Locate the cell with the specified text and output its [x, y] center coordinate. 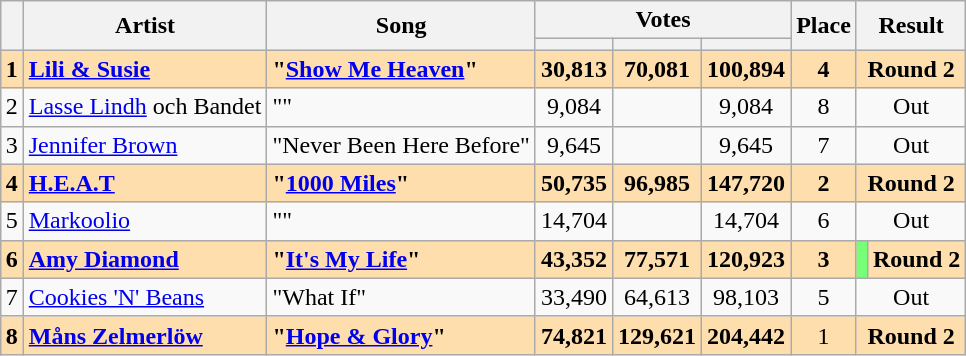
50,735 [574, 183]
"What If" [402, 297]
129,621 [656, 335]
Votes [662, 20]
43,352 [574, 259]
Song [402, 26]
33,490 [574, 297]
98,103 [746, 297]
Markoolio [145, 221]
100,894 [746, 69]
Jennifer Brown [145, 145]
147,720 [746, 183]
"It's My Life" [402, 259]
"1000 Miles" [402, 183]
Artist [145, 26]
120,923 [746, 259]
204,442 [746, 335]
74,821 [574, 335]
Cookies 'N' Beans [145, 297]
Place [824, 26]
77,571 [656, 259]
96,985 [656, 183]
64,613 [656, 297]
"Show Me Heaven" [402, 69]
Result [911, 26]
Måns Zelmerlöw [145, 335]
30,813 [574, 69]
Lasse Lindh och Bandet [145, 107]
H.E.A.T [145, 183]
"Never Been Here Before" [402, 145]
Amy Diamond [145, 259]
70,081 [656, 69]
Lili & Susie [145, 69]
"Hope & Glory" [402, 335]
